Capture the cell that displays the provided text and extract its [X, Y] central coordinate. 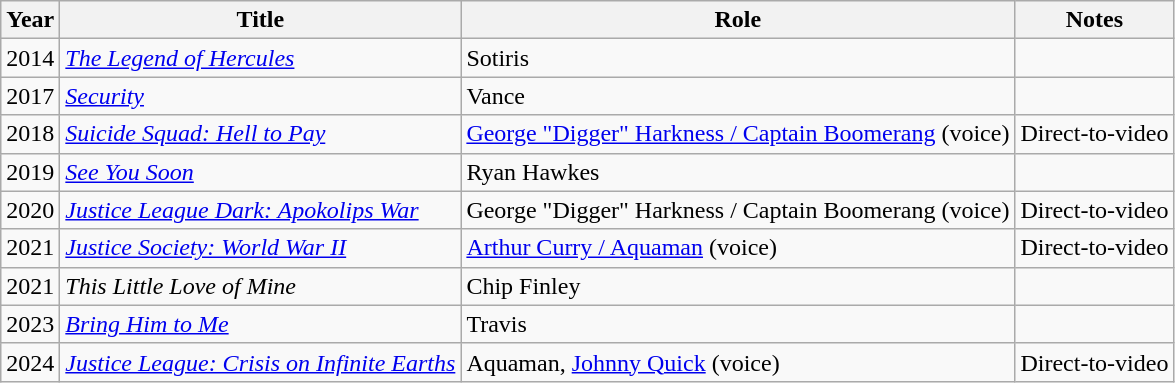
Justice League Dark: Apokolips War [260, 210]
Ryan Hawkes [738, 172]
Vance [738, 96]
Bring Him to Me [260, 324]
Justice League: Crisis on Infinite Earths [260, 362]
This Little Love of Mine [260, 286]
Suicide Squad: Hell to Pay [260, 134]
Arthur Curry / Aquaman (voice) [738, 248]
Notes [1094, 20]
Role [738, 20]
Travis [738, 324]
The Legend of Hercules [260, 58]
Aquaman, Johnny Quick (voice) [738, 362]
2023 [30, 324]
Justice Society: World War II [260, 248]
See You Soon [260, 172]
Security [260, 96]
Year [30, 20]
2020 [30, 210]
Title [260, 20]
2017 [30, 96]
Chip Finley [738, 286]
2014 [30, 58]
Sotiris [738, 58]
2024 [30, 362]
2018 [30, 134]
2019 [30, 172]
